Identify which cell holds the provided text, then report its (x, y) central coordinate. 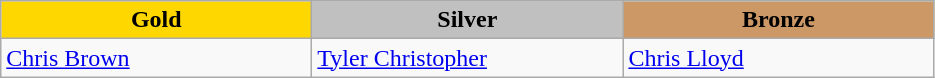
Gold (156, 20)
Silver (468, 20)
Chris Brown (156, 58)
Tyler Christopher (468, 58)
Bronze (778, 20)
Chris Lloyd (778, 58)
